Determine the [x, y] coordinate at the center of the cell enclosing the given text.  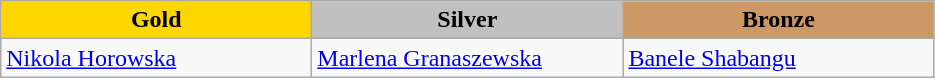
Marlena Granaszewska [468, 58]
Nikola Horowska [156, 58]
Silver [468, 20]
Bronze [778, 20]
Banele Shabangu [778, 58]
Gold [156, 20]
